Scan for the cell matching the given text and deliver its [X, Y] coordinate at center. 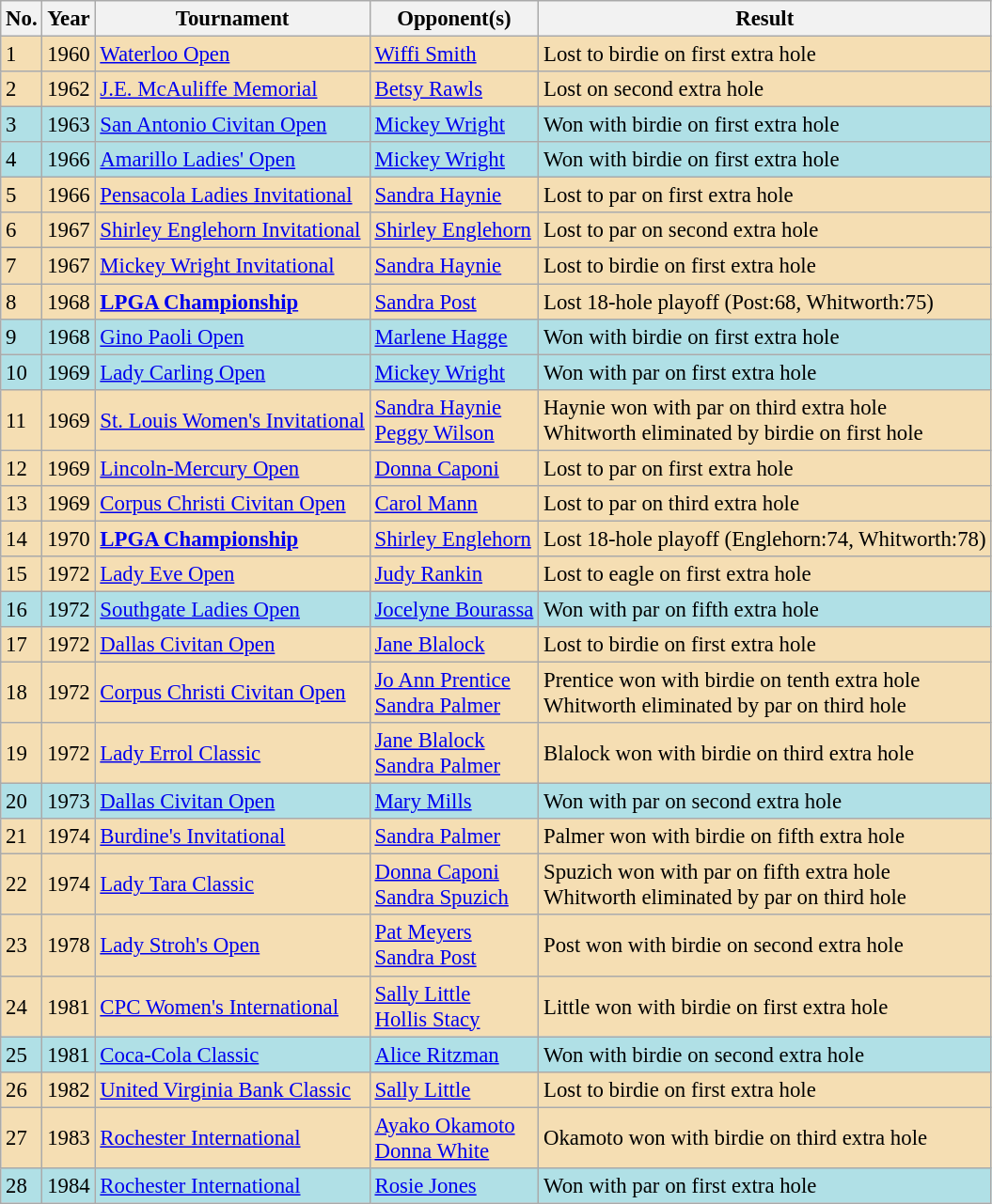
11 [22, 419]
1984 [69, 1186]
Pensacola Ladies Invitational [232, 195]
Shirley Englehorn Invitational [232, 230]
28 [22, 1186]
17 [22, 645]
26 [22, 1089]
Haynie won with par on third extra holeWhitworth eliminated by birdie on first hole [765, 419]
Little won with birdie on first extra hole [765, 1006]
5 [22, 195]
Year [69, 19]
Lost 18-hole playoff (Englehorn:74, Whitworth:78) [765, 539]
Prentice won with birdie on tenth extra holeWhitworth eliminated by par on third hole [765, 694]
Spuzich won with par on fifth extra holeWhitworth eliminated by par on third hole [765, 885]
1982 [69, 1089]
Won with par on fifth extra hole [765, 609]
8 [22, 302]
Sandra Post [454, 302]
1983 [69, 1137]
1962 [69, 89]
3 [22, 125]
9 [22, 336]
Mary Mills [454, 802]
Lady Errol Classic [232, 754]
25 [22, 1055]
Jo Ann Prentice Sandra Palmer [454, 694]
J.E. McAuliffe Memorial [232, 89]
Lady Carling Open [232, 372]
Marlene Hagge [454, 336]
Southgate Ladies Open [232, 609]
4 [22, 160]
Lost on second extra hole [765, 89]
Pat Meyers Sandra Post [454, 946]
Carol Mann [454, 504]
Lost 18-hole playoff (Post:68, Whitworth:75) [765, 302]
Donna Caponi [454, 468]
1973 [69, 802]
15 [22, 574]
24 [22, 1006]
13 [22, 504]
12 [22, 468]
Won with birdie on second extra hole [765, 1055]
1978 [69, 946]
Result [765, 19]
Coca-Cola Classic [232, 1055]
Lady Stroh's Open [232, 946]
Blalock won with birdie on third extra hole [765, 754]
7 [22, 266]
United Virginia Bank Classic [232, 1089]
Sally Little Hollis Stacy [454, 1006]
14 [22, 539]
Lady Eve Open [232, 574]
27 [22, 1137]
Post won with birdie on second extra hole [765, 946]
1970 [69, 539]
Burdine's Invitational [232, 837]
1 [22, 55]
CPC Women's International [232, 1006]
Sally Little [454, 1089]
19 [22, 754]
Judy Rankin [454, 574]
No. [22, 19]
Jocelyne Bourassa [454, 609]
San Antonio Civitan Open [232, 125]
6 [22, 230]
18 [22, 694]
21 [22, 837]
Jane Blalock Sandra Palmer [454, 754]
Sandra Haynie Peggy Wilson [454, 419]
22 [22, 885]
Jane Blalock [454, 645]
1963 [69, 125]
Gino Paoli Open [232, 336]
Lincoln-Mercury Open [232, 468]
Palmer won with birdie on fifth extra hole [765, 837]
Lady Tara Classic [232, 885]
1960 [69, 55]
20 [22, 802]
Mickey Wright Invitational [232, 266]
Opponent(s) [454, 19]
2 [22, 89]
Ayako Okamoto Donna White [454, 1137]
Lost to par on second extra hole [765, 230]
Lost to par on third extra hole [765, 504]
10 [22, 372]
Betsy Rawls [454, 89]
Tournament [232, 19]
16 [22, 609]
Alice Ritzman [454, 1055]
Okamoto won with birdie on third extra hole [765, 1137]
St. Louis Women's Invitational [232, 419]
Amarillo Ladies' Open [232, 160]
Donna Caponi Sandra Spuzich [454, 885]
Lost to eagle on first extra hole [765, 574]
23 [22, 946]
Sandra Palmer [454, 837]
Won with par on second extra hole [765, 802]
Rosie Jones [454, 1186]
Wiffi Smith [454, 55]
Waterloo Open [232, 55]
